Provide the (x, y) coordinate of the cell's center where the given text is located.  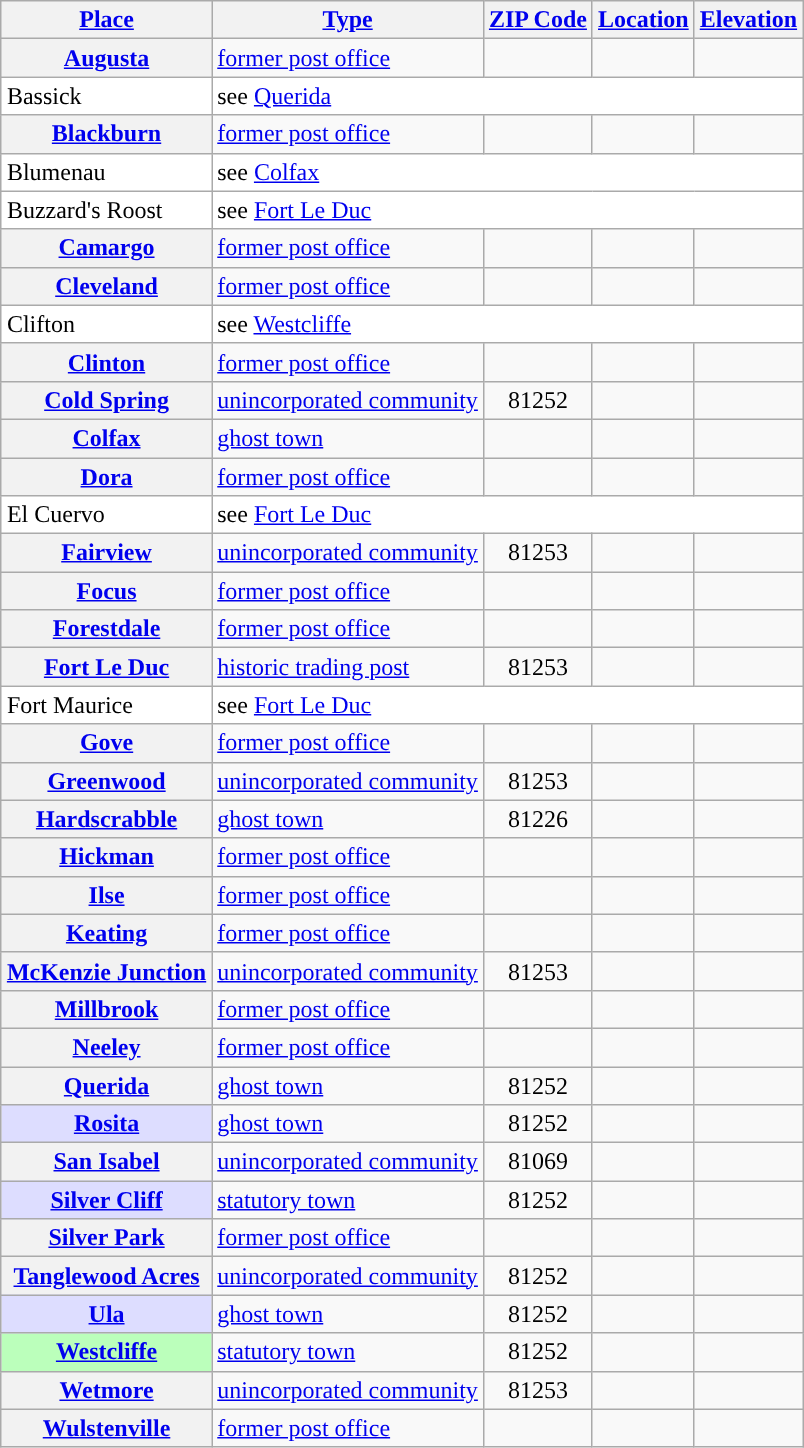
Wulstenville (106, 1428)
Cold Spring (106, 400)
Millbrook (106, 1009)
El Cuervo (106, 515)
Place (106, 20)
Gove (106, 743)
81226 (538, 819)
Focus (106, 591)
Elevation (748, 20)
Cleveland (106, 286)
Clifton (106, 324)
Hardscrabble (106, 819)
Type (348, 20)
San Isabel (106, 1162)
Colfax (106, 438)
Fairview (106, 553)
Wetmore (106, 1390)
see Colfax (508, 172)
Clinton (106, 362)
McKenzie Junction (106, 971)
Bassick (106, 96)
Fort Maurice (106, 705)
Tanglewood Acres (106, 1276)
Keating (106, 933)
Silver Cliff (106, 1200)
Rosita (106, 1124)
Querida (106, 1085)
Forestdale (106, 629)
81069 (538, 1162)
Silver Park (106, 1238)
see Westcliffe (508, 324)
Blackburn (106, 134)
Greenwood (106, 781)
Ilse (106, 895)
Augusta (106, 58)
Neeley (106, 1047)
Buzzard's Roost (106, 210)
Westcliffe (106, 1352)
Camargo (106, 248)
Location (643, 20)
historic trading post (348, 667)
Hickman (106, 857)
ZIP Code (538, 20)
Ula (106, 1314)
Dora (106, 477)
Blumenau (106, 172)
see Querida (508, 96)
Fort Le Duc (106, 667)
